Provide the (X, Y) coordinate of the cell's center where the given text is located.  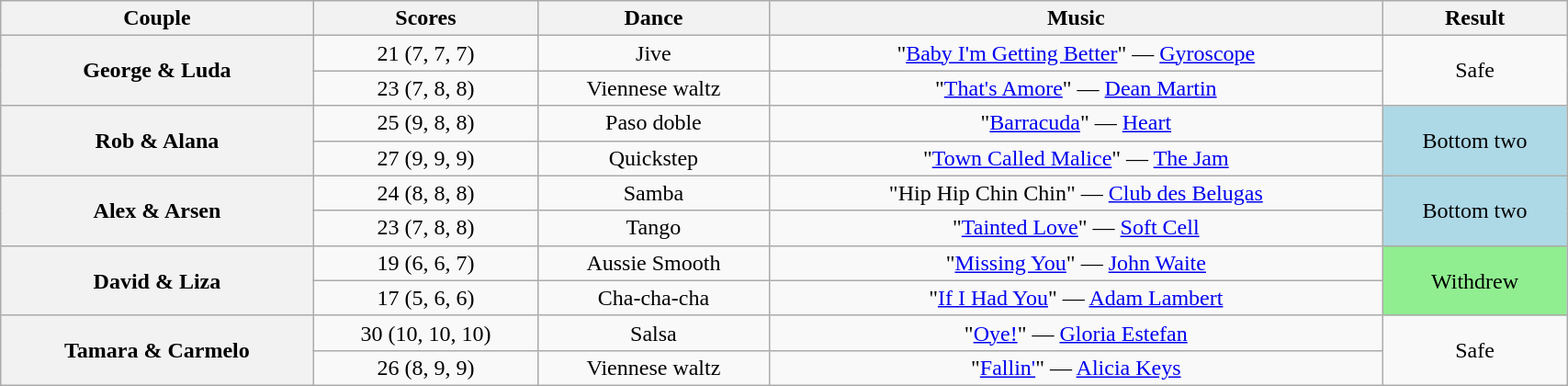
Tango (654, 228)
Salsa (654, 333)
Scores (426, 18)
Result (1475, 18)
"If I Had You" — Adam Lambert (1077, 298)
"Baby I'm Getting Better" — Gyroscope (1077, 53)
Dance (654, 18)
Quickstep (654, 158)
30 (10, 10, 10) (426, 333)
"Barracuda" — Heart (1077, 123)
19 (6, 6, 7) (426, 263)
Paso doble (654, 123)
17 (5, 6, 6) (426, 298)
27 (9, 9, 9) (426, 158)
"Oye!" — Gloria Estefan (1077, 333)
Samba (654, 193)
"Fallin'" — Alicia Keys (1077, 368)
Aussie Smooth (654, 263)
Cha-cha-cha (654, 298)
"Hip Hip Chin Chin" — Club des Belugas (1077, 193)
24 (8, 8, 8) (426, 193)
"Town Called Malice" — The Jam (1077, 158)
21 (7, 7, 7) (426, 53)
David & Liza (157, 280)
Jive (654, 53)
"Missing You" — John Waite (1077, 263)
Music (1077, 18)
25 (9, 8, 8) (426, 123)
Couple (157, 18)
George & Luda (157, 71)
Rob & Alana (157, 141)
Withdrew (1475, 280)
26 (8, 9, 9) (426, 368)
"Tainted Love" — Soft Cell (1077, 228)
Tamara & Carmelo (157, 350)
Alex & Arsen (157, 210)
"That's Amore" — Dean Martin (1077, 88)
